Output the [X, Y] coordinate of the center of the cell containing the given text.  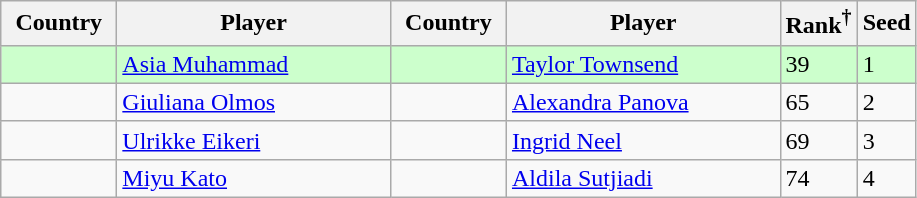
Giuliana Olmos [254, 102]
65 [818, 102]
Alexandra Panova [643, 102]
74 [818, 178]
69 [818, 140]
Ingrid Neel [643, 140]
Taylor Townsend [643, 64]
Miyu Kato [254, 178]
Rank† [818, 24]
Aldila Sutjiadi [643, 178]
Ulrikke Eikeri [254, 140]
Seed [886, 24]
39 [818, 64]
3 [886, 140]
4 [886, 178]
1 [886, 64]
Asia Muhammad [254, 64]
2 [886, 102]
